Output the [X, Y] coordinate of the center of the cell containing the given text.  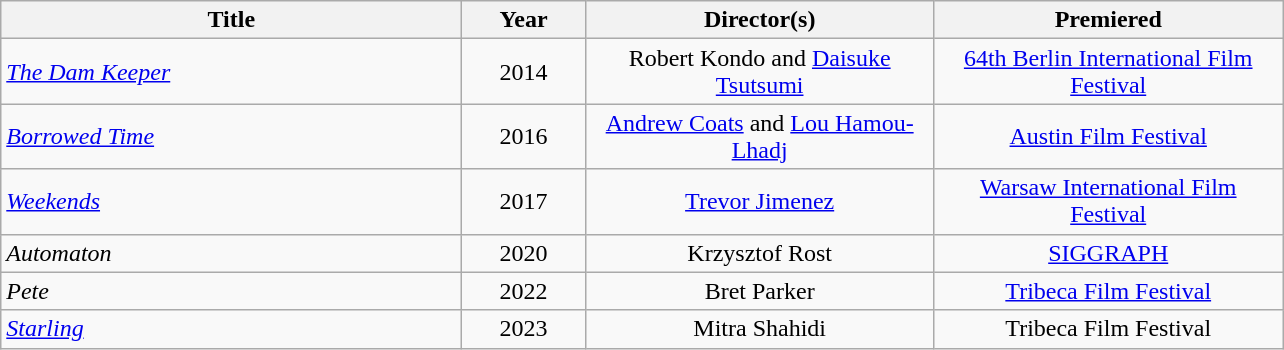
Starling [232, 329]
64th Berlin International Film Festival [1108, 72]
2023 [524, 329]
SIGGRAPH [1108, 253]
Director(s) [760, 20]
Borrowed Time [232, 136]
2022 [524, 291]
2016 [524, 136]
Weekends [232, 202]
Pete [232, 291]
Andrew Coats and Lou Hamou-Lhadj [760, 136]
Premiered [1108, 20]
Bret Parker [760, 291]
Mitra Shahidi [760, 329]
Title [232, 20]
2020 [524, 253]
Trevor Jimenez [760, 202]
2017 [524, 202]
Robert Kondo and Daisuke Tsutsumi [760, 72]
Krzysztof Rost [760, 253]
Warsaw International Film Festival [1108, 202]
Automaton [232, 253]
Year [524, 20]
The Dam Keeper [232, 72]
2014 [524, 72]
Austin Film Festival [1108, 136]
